Return [x, y] of the center of cell containing provided text 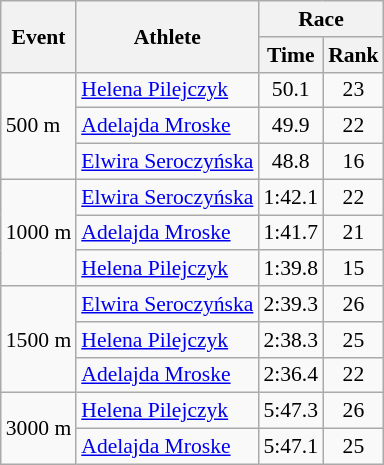
2:36.4 [290, 375]
15 [354, 269]
1000 m [38, 232]
50.1 [290, 90]
2:39.3 [290, 304]
5:47.3 [290, 411]
Time [290, 55]
1:41.7 [290, 233]
1:42.1 [290, 197]
48.8 [290, 162]
16 [354, 162]
5:47.1 [290, 447]
Athlete [167, 36]
Race [320, 19]
2:38.3 [290, 340]
23 [354, 90]
49.9 [290, 126]
1:39.8 [290, 269]
21 [354, 233]
Rank [354, 55]
1500 m [38, 340]
Event [38, 36]
500 m [38, 126]
3000 m [38, 428]
